Provide the [x, y] coordinate of the cell's center where the given text is located.  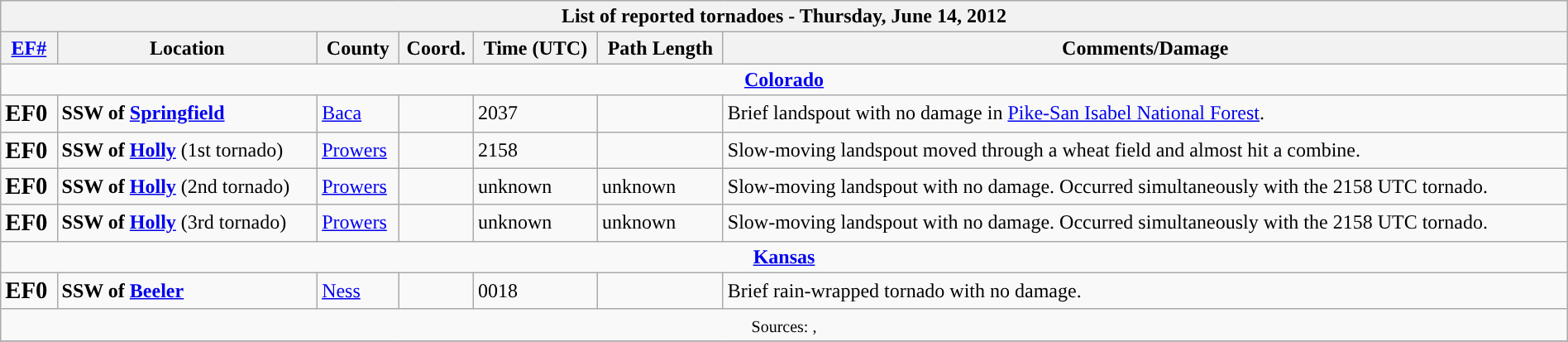
Coord. [436, 48]
SSW of Holly (3rd tornado) [187, 223]
List of reported tornadoes - Thursday, June 14, 2012 [784, 17]
Comments/Damage [1145, 48]
0018 [535, 291]
Colorado [784, 79]
Brief landspout with no damage in Pike-San Isabel National Forest. [1145, 113]
Slow-moving landspout moved through a wheat field and almost hit a combine. [1145, 150]
Brief rain-wrapped tornado with no damage. [1145, 291]
SSW of Holly (2nd tornado) [187, 186]
County [358, 48]
SSW of Beeler [187, 291]
EF# [29, 48]
SSW of Springfield [187, 113]
Time (UTC) [535, 48]
Sources: , [784, 325]
Location [187, 48]
Baca [358, 113]
Kansas [784, 257]
Ness [358, 291]
SSW of Holly (1st tornado) [187, 150]
2037 [535, 113]
Path Length [660, 48]
2158 [535, 150]
